From the cell containing the given text, extract its center point as [X, Y] coordinate. 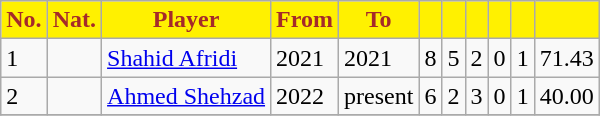
71.43 [566, 58]
Nat. [74, 20]
No. [24, 20]
To [379, 20]
Shahid Afridi [186, 58]
Ahmed Shehzad [186, 96]
3 [476, 96]
5 [454, 58]
From [305, 20]
Player [186, 20]
present [379, 96]
40.00 [566, 96]
8 [430, 58]
2022 [305, 96]
6 [430, 96]
